Find where the given text appears and provide that cell's center as [X, Y] coordinate. 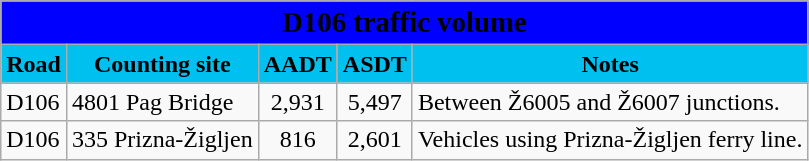
ASDT [374, 64]
Notes [610, 64]
4801 Pag Bridge [162, 102]
5,497 [374, 102]
816 [298, 140]
2,931 [298, 102]
Between Ž6005 and Ž6007 junctions. [610, 102]
D106 traffic volume [404, 23]
Counting site [162, 64]
Vehicles using Prizna-Žigljen ferry line. [610, 140]
335 Prizna-Žigljen [162, 140]
Road [34, 64]
AADT [298, 64]
2,601 [374, 140]
